Locate the cell with the specified text and output its [X, Y] center coordinate. 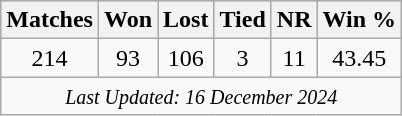
106 [186, 58]
Won [128, 20]
3 [242, 58]
Matches [50, 20]
93 [128, 58]
Last Updated: 16 December 2024 [202, 96]
Tied [242, 20]
43.45 [360, 58]
Win % [360, 20]
214 [50, 58]
Lost [186, 20]
11 [294, 58]
NR [294, 20]
